Return [X, Y] of the center of cell containing provided text 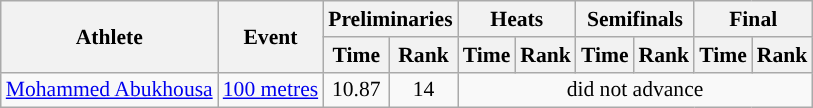
Athlete [110, 36]
Final [753, 19]
did not advance [636, 90]
14 [423, 90]
Heats [517, 19]
10.87 [356, 90]
100 metres [270, 90]
Semifinals [635, 19]
Preliminaries [390, 19]
Mohammed Abukhousa [110, 90]
Event [270, 36]
